Return [X, Y] of the center of cell containing provided text 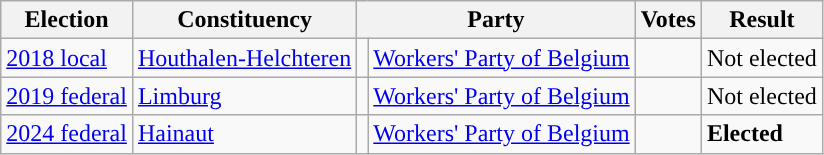
2024 federal [67, 134]
Hainaut [244, 134]
Party [496, 20]
Limburg [244, 96]
2019 federal [67, 96]
Election [67, 20]
Constituency [244, 20]
Elected [762, 134]
Votes [668, 20]
Result [762, 20]
Houthalen-Helchteren [244, 58]
2018 local [67, 58]
